From the cell containing the given text, extract its center point as (X, Y) coordinate. 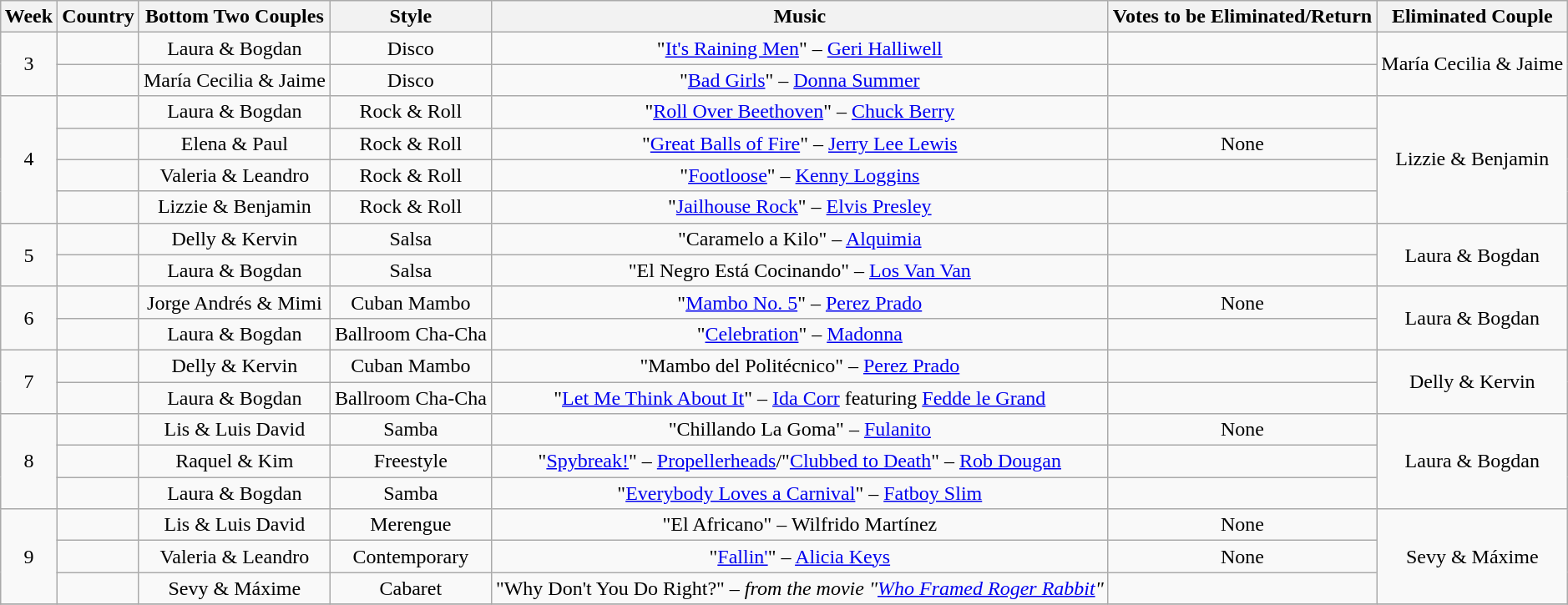
3 (28, 64)
Votes to be Eliminated/Return (1242, 17)
"Mambo del Politécnico" – Perez Prado (800, 366)
8 (28, 461)
Cabaret (411, 588)
"Jailhouse Rock" – Elvis Presley (800, 207)
"Mambo No. 5" – Perez Prado (800, 302)
"Caramelo a Kilo" – Alquimia (800, 239)
Music (800, 17)
Freestyle (411, 461)
Jorge Andrés & Mimi (234, 302)
"Celebration" – Madonna (800, 334)
"El Africano" – Wilfrido Martínez (800, 525)
"Roll Over Beethoven" – Chuck Berry (800, 112)
Elena & Paul (234, 144)
6 (28, 318)
"Let Me Think About It" – Ida Corr featuring Fedde le Grand (800, 398)
"Spybreak!" – Propellerheads/"Clubbed to Death" – Rob Dougan (800, 461)
4 (28, 159)
"Why Don't You Do Right?" – from the movie "Who Framed Roger Rabbit" (800, 588)
"Chillando La Goma" – Fulanito (800, 430)
"Footloose" – Kenny Loggins (800, 175)
9 (28, 557)
Bottom Two Couples (234, 17)
Eliminated Couple (1473, 17)
5 (28, 255)
Raquel & Kim (234, 461)
"El Negro Está Cocinando" – Los Van Van (800, 270)
"Everybody Loves a Carnival" – Fatboy Slim (800, 493)
Merengue (411, 525)
Country (99, 17)
7 (28, 381)
Style (411, 17)
"Bad Girls" – Donna Summer (800, 80)
Week (28, 17)
"It's Raining Men" – Geri Halliwell (800, 48)
"Fallin'" – Alicia Keys (800, 557)
Contemporary (411, 557)
"Great Balls of Fire" – Jerry Lee Lewis (800, 144)
